Identify which cell holds the provided text, then report its [x, y] central coordinate. 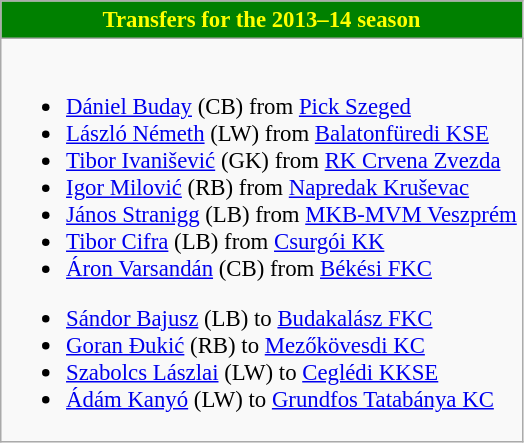
Transfers for the 2013–14 season [262, 20]
